Scan for the cell matching the given text and deliver its (X, Y) coordinate at center. 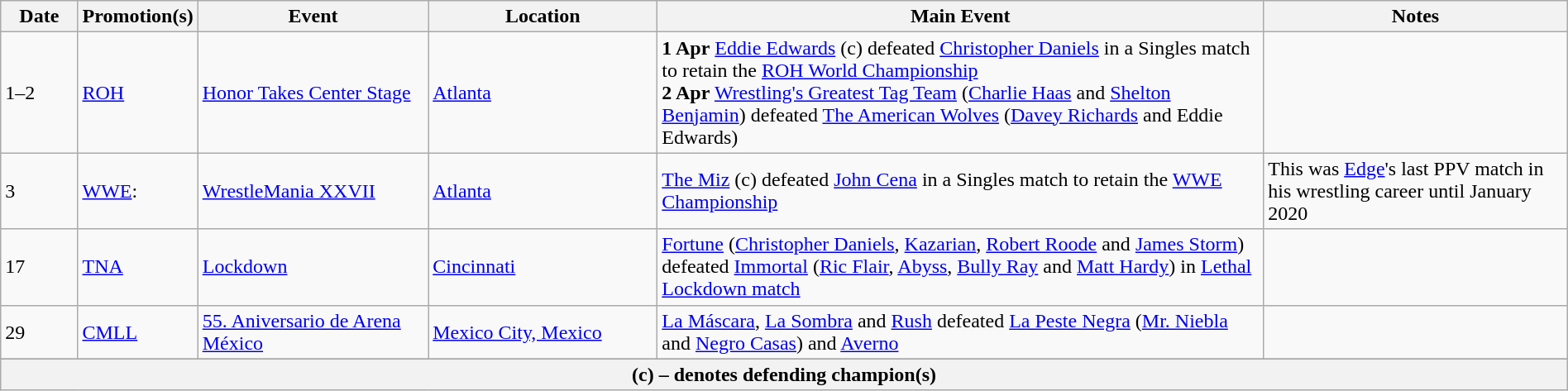
Promotion(s) (137, 17)
Main Event (961, 17)
Honor Takes Center Stage (313, 93)
ROH (137, 93)
This was Edge's last PPV match in his wrestling career until January 2020 (1416, 191)
WWE: (137, 191)
29 (40, 332)
Mexico City, Mexico (543, 332)
TNA (137, 267)
Location (543, 17)
The Miz (c) defeated John Cena in a Singles match to retain the WWE Championship (961, 191)
Cincinnati (543, 267)
Lockdown (313, 267)
1–2 (40, 93)
CMLL (137, 332)
WrestleMania XXVII (313, 191)
Event (313, 17)
17 (40, 267)
(c) – denotes defending champion(s) (784, 374)
55. Aniversario de Arena México (313, 332)
3 (40, 191)
La Máscara, La Sombra and Rush defeated La Peste Negra (Mr. Niebla and Negro Casas) and Averno (961, 332)
Date (40, 17)
Notes (1416, 17)
